Output the [x, y] coordinate of the center of the cell containing the given text.  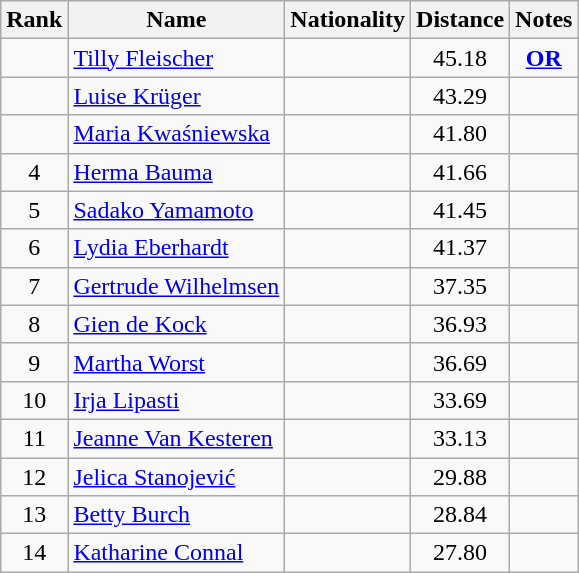
Sadako Yamamoto [176, 210]
Lydia Eberhardt [176, 248]
Name [176, 20]
9 [34, 362]
Herma Bauma [176, 172]
10 [34, 400]
45.18 [460, 58]
36.93 [460, 324]
Maria Kwaśniewska [176, 134]
36.69 [460, 362]
Martha Worst [176, 362]
12 [34, 477]
41.80 [460, 134]
Luise Krüger [176, 96]
14 [34, 553]
41.66 [460, 172]
37.35 [460, 286]
6 [34, 248]
13 [34, 515]
4 [34, 172]
Gien de Kock [176, 324]
Jelica Stanojević [176, 477]
11 [34, 438]
Distance [460, 20]
27.80 [460, 553]
28.84 [460, 515]
Irja Lipasti [176, 400]
41.45 [460, 210]
Gertrude Wilhelmsen [176, 286]
5 [34, 210]
Notes [544, 20]
Katharine Connal [176, 553]
8 [34, 324]
29.88 [460, 477]
41.37 [460, 248]
Rank [34, 20]
7 [34, 286]
Nationality [348, 20]
43.29 [460, 96]
33.13 [460, 438]
Betty Burch [176, 515]
33.69 [460, 400]
OR [544, 58]
Jeanne Van Kesteren [176, 438]
Tilly Fleischer [176, 58]
